From the cell containing the given text, extract its center point as [x, y] coordinate. 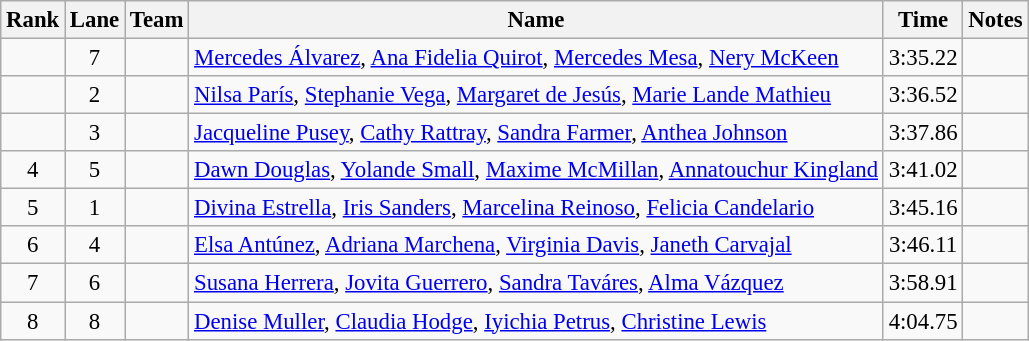
Divina Estrella, Iris Sanders, Marcelina Reinoso, Felicia Candelario [536, 208]
Susana Herrera, Jovita Guerrero, Sandra Taváres, Alma Vázquez [536, 283]
3:36.52 [923, 95]
3:45.16 [923, 208]
3:58.91 [923, 283]
Mercedes Álvarez, Ana Fidelia Quirot, Mercedes Mesa, Nery McKeen [536, 58]
Jacqueline Pusey, Cathy Rattray, Sandra Farmer, Anthea Johnson [536, 133]
3:41.02 [923, 170]
Nilsa París, Stephanie Vega, Margaret de Jesús, Marie Lande Mathieu [536, 95]
Dawn Douglas, Yolande Small, Maxime McMillan, Annatouchur Kingland [536, 170]
4:04.75 [923, 321]
Rank [33, 20]
3:37.86 [923, 133]
3 [95, 133]
3:46.11 [923, 245]
2 [95, 95]
1 [95, 208]
Team [157, 20]
Lane [95, 20]
Elsa Antúnez, Adriana Marchena, Virginia Davis, Janeth Carvajal [536, 245]
Time [923, 20]
Denise Muller, Claudia Hodge, Iyichia Petrus, Christine Lewis [536, 321]
3:35.22 [923, 58]
Name [536, 20]
Notes [996, 20]
